Return (X, Y) of the center of cell containing provided text 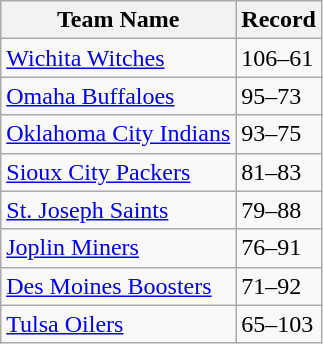
St. Joseph Saints (118, 210)
76–91 (279, 248)
Des Moines Boosters (118, 286)
93–75 (279, 134)
106–61 (279, 58)
Tulsa Oilers (118, 324)
Oklahoma City Indians (118, 134)
Record (279, 20)
Wichita Witches (118, 58)
Joplin Miners (118, 248)
79–88 (279, 210)
Team Name (118, 20)
65–103 (279, 324)
95–73 (279, 96)
Omaha Buffaloes (118, 96)
71–92 (279, 286)
81–83 (279, 172)
Sioux City Packers (118, 172)
